Extract the [X, Y] coordinate from the center of the cell holding the provided text.  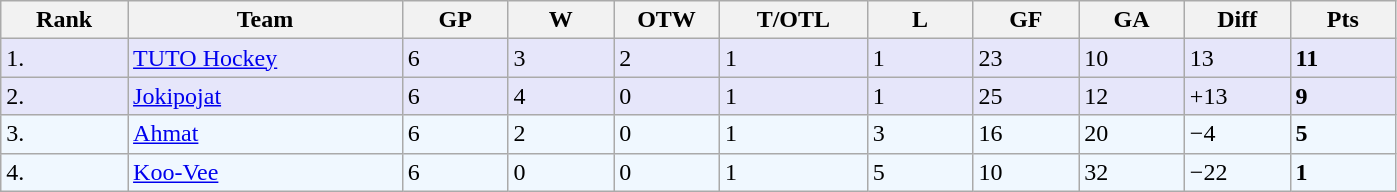
L [920, 20]
23 [1026, 58]
OTW [667, 20]
GA [1132, 20]
+13 [1237, 96]
13 [1237, 58]
Ahmat [266, 134]
1. [64, 58]
−22 [1237, 172]
12 [1132, 96]
16 [1026, 134]
T/OTL [793, 20]
Rank [64, 20]
TUTO Hockey [266, 58]
Team [266, 20]
32 [1132, 172]
Pts [1343, 20]
20 [1132, 134]
−4 [1237, 134]
Koo-Vee [266, 172]
Jokipojat [266, 96]
9 [1343, 96]
11 [1343, 58]
4. [64, 172]
Diff [1237, 20]
GP [455, 20]
2. [64, 96]
4 [561, 96]
3. [64, 134]
W [561, 20]
GF [1026, 20]
25 [1026, 96]
